Pinpoint the cell where the given text exists, returning its (x, y) midpoint coordinate. 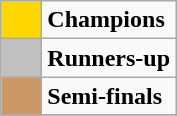
Semi-finals (109, 96)
Runners-up (109, 58)
Champions (109, 20)
